Capture the cell that displays the provided text and extract its (x, y) central coordinate. 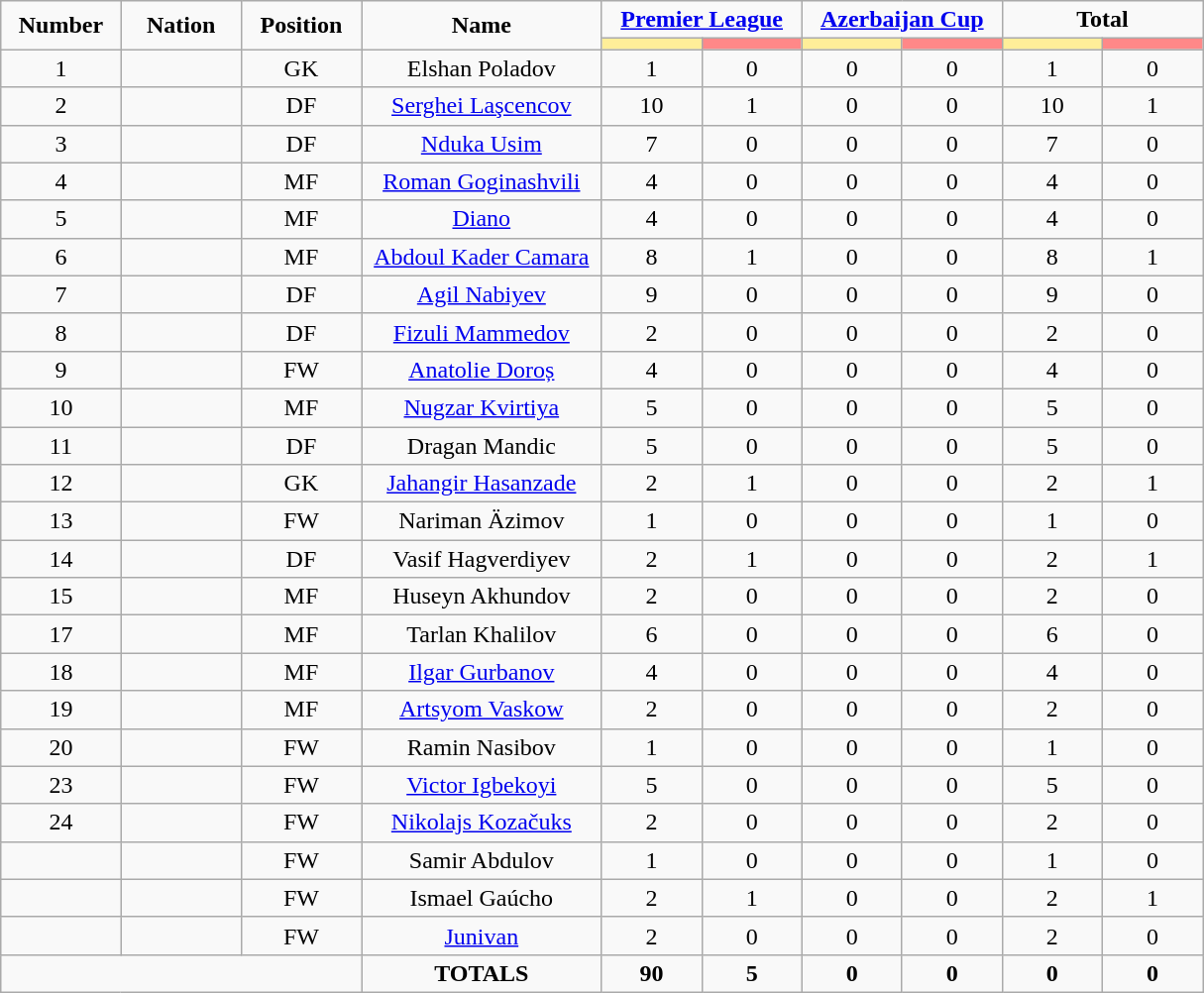
Fizuli Mammedov (482, 332)
24 (61, 823)
Elshan Poladov (482, 68)
Ismael Gaúcho (482, 898)
12 (61, 484)
Nugzar Kvirtiya (482, 407)
Ramin Nasibov (482, 747)
Total (1102, 20)
Huseyn Akhundov (482, 597)
Jahangir Hasanzade (482, 484)
3 (61, 144)
Abdoul Kader Camara (482, 257)
Roman Goginashvili (482, 181)
Artsyom Vaskow (482, 710)
17 (61, 634)
Diano (482, 219)
Anatolie Doroș (482, 370)
Number (61, 26)
Nation (180, 26)
Agil Nabiyev (482, 294)
18 (61, 672)
15 (61, 597)
Nariman Äzimov (482, 521)
Serghei Laşcencov (482, 106)
90 (652, 973)
Tarlan Khalilov (482, 634)
Name (482, 26)
14 (61, 559)
Azerbaijan Cup (902, 20)
23 (61, 785)
Dragan Mandic (482, 445)
Premier League (702, 20)
11 (61, 445)
19 (61, 710)
Vasif Hagverdiyev (482, 559)
Ilgar Gurbanov (482, 672)
Samir Abdulov (482, 860)
Victor Igbekoyi (482, 785)
TOTALS (482, 973)
Nduka Usim (482, 144)
Junivan (482, 936)
20 (61, 747)
13 (61, 521)
Nikolajs Kozačuks (482, 823)
Position (301, 26)
